Pinpoint the cell where the given text exists, returning its [X, Y] midpoint coordinate. 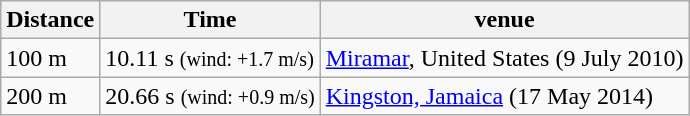
20.66 s (wind: +0.9 m/s) [210, 96]
Kingston, Jamaica (17 May 2014) [504, 96]
200 m [50, 96]
Miramar, United States (9 July 2010) [504, 58]
venue [504, 20]
Distance [50, 20]
100 m [50, 58]
Time [210, 20]
10.11 s (wind: +1.7 m/s) [210, 58]
